Detect which cell encompasses the target text, then output its [X, Y] center coordinate. 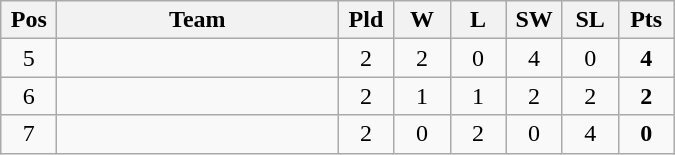
Pos [29, 20]
SL [590, 20]
5 [29, 58]
Pld [366, 20]
SW [534, 20]
W [422, 20]
L [478, 20]
7 [29, 134]
Pts [646, 20]
6 [29, 96]
Team [198, 20]
